Determine the (x, y) coordinate at the center of the cell enclosing the given text.  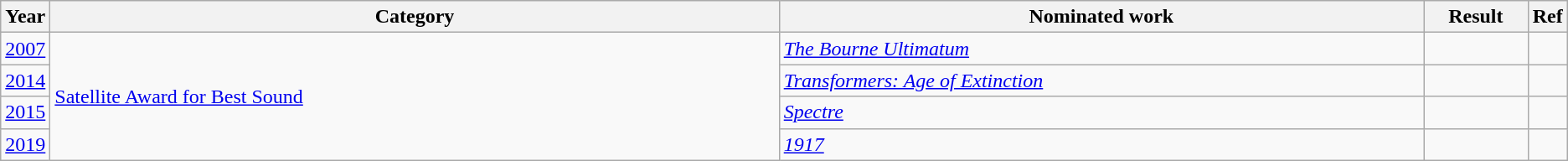
Year (25, 17)
Nominated work (1101, 17)
2015 (25, 112)
Result (1476, 17)
Spectre (1101, 112)
2019 (25, 144)
Satellite Award for Best Sound (415, 96)
1917 (1101, 144)
The Bourne Ultimatum (1101, 49)
Transformers: Age of Extinction (1101, 80)
Ref (1548, 17)
2014 (25, 80)
Category (415, 17)
2007 (25, 49)
